Return the (x, y) coordinate for the center point of the cell that contains the specified text.  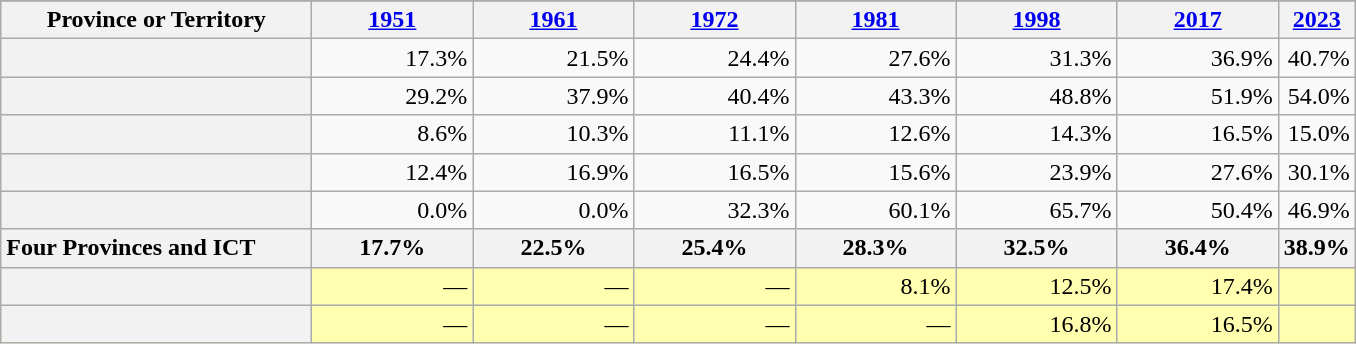
50.4% (1198, 210)
15.6% (876, 172)
1961 (554, 20)
24.4% (714, 58)
54.0% (1316, 96)
14.3% (1036, 134)
17.3% (392, 58)
30.1% (1316, 172)
60.1% (876, 210)
17.4% (1198, 286)
38.9% (1316, 248)
11.1% (714, 134)
29.2% (392, 96)
12.5% (1036, 286)
46.9% (1316, 210)
25.4% (714, 248)
32.3% (714, 210)
43.3% (876, 96)
10.3% (554, 134)
12.6% (876, 134)
22.5% (554, 248)
51.9% (1198, 96)
48.8% (1036, 96)
Four Provinces and ICT (156, 248)
Province or Territory (156, 20)
40.7% (1316, 58)
1981 (876, 20)
17.7% (392, 248)
40.4% (714, 96)
21.5% (554, 58)
36.4% (1198, 248)
31.3% (1036, 58)
23.9% (1036, 172)
1972 (714, 20)
2023 (1316, 20)
8.6% (392, 134)
8.1% (876, 286)
12.4% (392, 172)
16.9% (554, 172)
15.0% (1316, 134)
36.9% (1198, 58)
16.8% (1036, 324)
28.3% (876, 248)
2017 (1198, 20)
1998 (1036, 20)
1951 (392, 20)
37.9% (554, 96)
65.7% (1036, 210)
32.5% (1036, 248)
